Return [X, Y] of the center of cell containing provided text 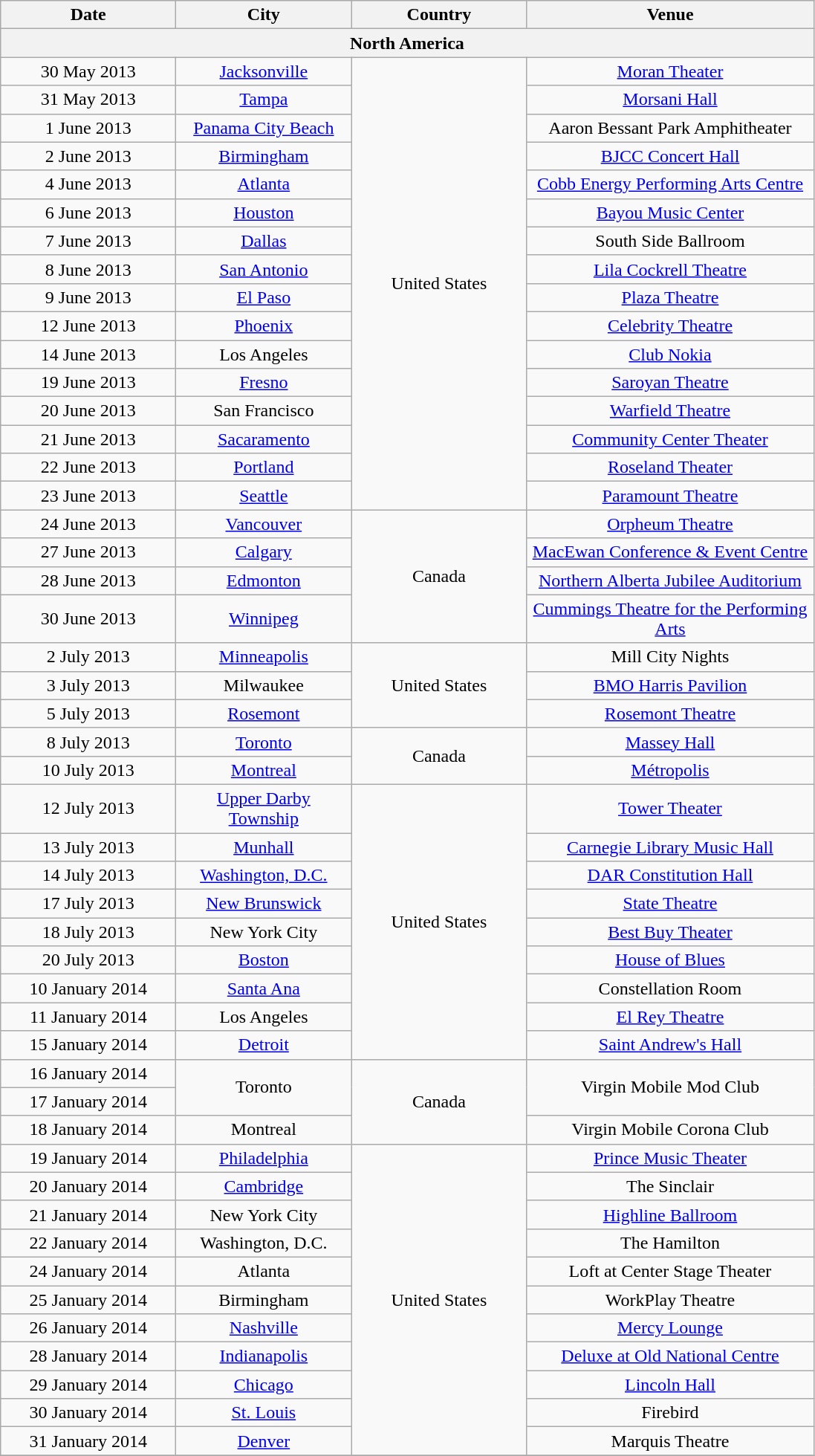
21 January 2014 [88, 1214]
South Side Ballroom [670, 241]
House of Blues [670, 960]
12 June 2013 [88, 326]
26 January 2014 [88, 1328]
31 May 2013 [88, 100]
Constellation Room [670, 989]
10 July 2013 [88, 770]
Panama City Beach [264, 128]
Edmonton [264, 580]
MacEwan Conference & Event Centre [670, 552]
Club Nokia [670, 355]
24 June 2013 [88, 524]
31 January 2014 [88, 1441]
22 January 2014 [88, 1243]
Venue [670, 15]
Highline Ballroom [670, 1214]
Tampa [264, 100]
19 June 2013 [88, 383]
17 July 2013 [88, 904]
Chicago [264, 1385]
24 January 2014 [88, 1271]
San Francisco [264, 411]
Tower Theater [670, 809]
Santa Ana [264, 989]
Loft at Center Stage Theater [670, 1271]
6 June 2013 [88, 213]
25 January 2014 [88, 1300]
30 June 2013 [88, 618]
BMO Harris Pavilion [670, 685]
Sacaramento [264, 439]
Best Buy Theater [670, 932]
Carnegie Library Music Hall [670, 847]
7 June 2013 [88, 241]
Munhall [264, 847]
20 June 2013 [88, 411]
Orpheum Theatre [670, 524]
Saroyan Theatre [670, 383]
Saint Andrew's Hall [670, 1045]
St. Louis [264, 1413]
Dallas [264, 241]
Indianapolis [264, 1356]
Winnipeg [264, 618]
Rosemont [264, 714]
Roseland Theater [670, 467]
14 July 2013 [88, 876]
1 June 2013 [88, 128]
11 January 2014 [88, 1017]
Lincoln Hall [670, 1385]
17 January 2014 [88, 1101]
Celebrity Theatre [670, 326]
Virgin Mobile Mod Club [670, 1087]
29 January 2014 [88, 1385]
Detroit [264, 1045]
Country [439, 15]
Virgin Mobile Corona Club [670, 1130]
Denver [264, 1441]
Marquis Theatre [670, 1441]
28 June 2013 [88, 580]
27 June 2013 [88, 552]
The Sinclair [670, 1186]
Fresno [264, 383]
30 May 2013 [88, 71]
4 June 2013 [88, 184]
Morsani Hall [670, 100]
Lila Cockrell Theatre [670, 269]
5 July 2013 [88, 714]
20 January 2014 [88, 1186]
18 January 2014 [88, 1130]
State Theatre [670, 904]
Firebird [670, 1413]
12 July 2013 [88, 809]
Jacksonville [264, 71]
Minneapolis [264, 657]
Plaza Theatre [670, 297]
3 July 2013 [88, 685]
2 July 2013 [88, 657]
Upper Darby Township [264, 809]
8 July 2013 [88, 742]
Paramount Theatre [670, 496]
Milwaukee [264, 685]
San Antonio [264, 269]
Aaron Bessant Park Amphitheater [670, 128]
28 January 2014 [88, 1356]
City [264, 15]
14 June 2013 [88, 355]
WorkPlay Theatre [670, 1300]
Philadelphia [264, 1158]
21 June 2013 [88, 439]
El Rey Theatre [670, 1017]
30 January 2014 [88, 1413]
10 January 2014 [88, 989]
Mercy Lounge [670, 1328]
22 June 2013 [88, 467]
Massey Hall [670, 742]
Warfield Theatre [670, 411]
8 June 2013 [88, 269]
Mill City Nights [670, 657]
16 January 2014 [88, 1073]
North America [407, 43]
Boston [264, 960]
Prince Music Theater [670, 1158]
Phoenix [264, 326]
2 June 2013 [88, 156]
DAR Constitution Hall [670, 876]
El Paso [264, 297]
13 July 2013 [88, 847]
Bayou Music Center [670, 213]
Cobb Energy Performing Arts Centre [670, 184]
9 June 2013 [88, 297]
18 July 2013 [88, 932]
Portland [264, 467]
Rosemont Theatre [670, 714]
New Brunswick [264, 904]
20 July 2013 [88, 960]
Community Center Theater [670, 439]
Nashville [264, 1328]
Date [88, 15]
Deluxe at Old National Centre [670, 1356]
Seattle [264, 496]
Cummings Theatre for the Performing Arts [670, 618]
Vancouver [264, 524]
Northern Alberta Jubilee Auditorium [670, 580]
Cambridge [264, 1186]
The Hamilton [670, 1243]
BJCC Concert Hall [670, 156]
23 June 2013 [88, 496]
Métropolis [670, 770]
Houston [264, 213]
15 January 2014 [88, 1045]
Moran Theater [670, 71]
Calgary [264, 552]
19 January 2014 [88, 1158]
